Scan for the cell matching the given text and deliver its (X, Y) coordinate at center. 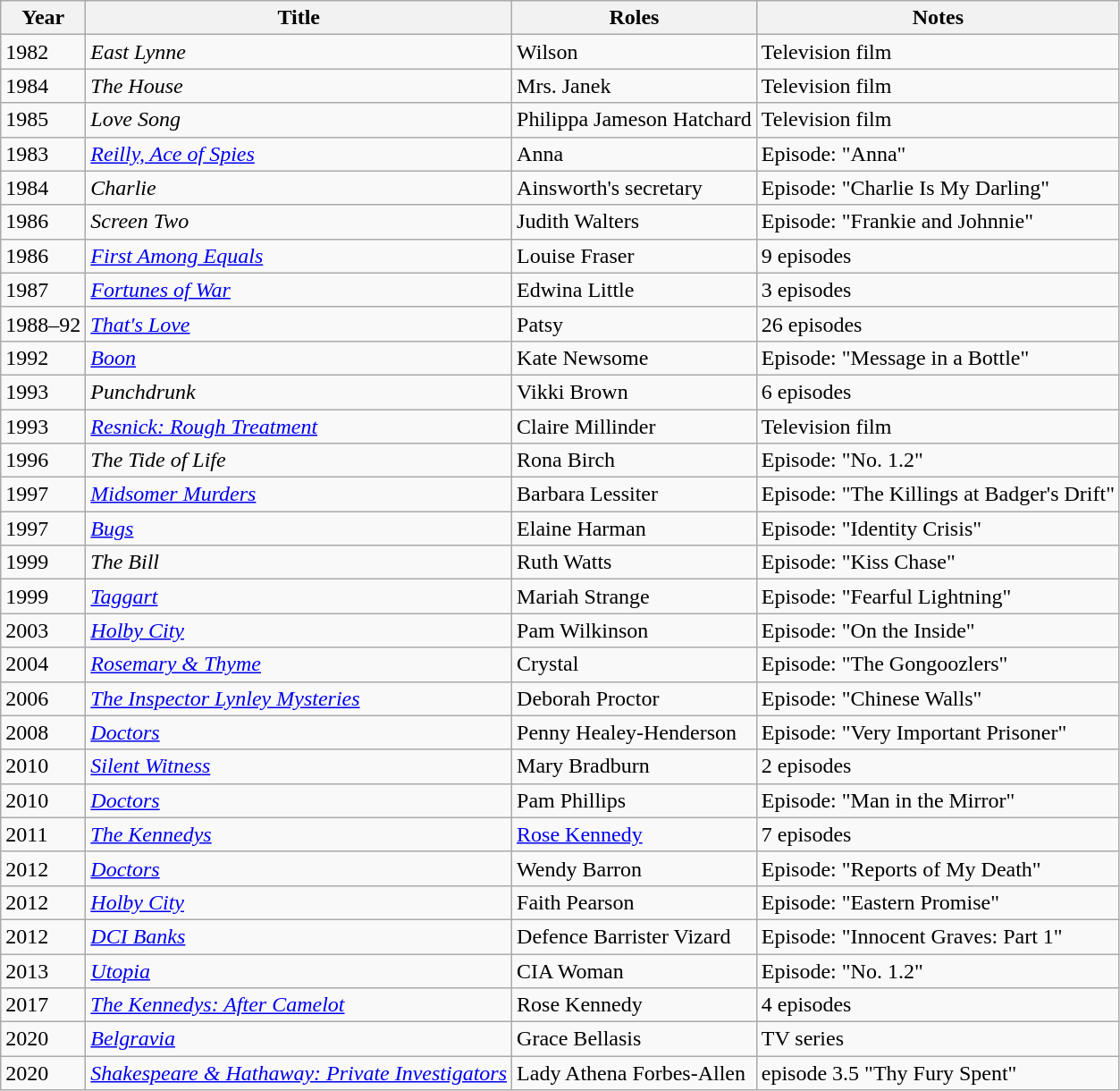
Deborah Proctor (635, 698)
Crystal (635, 664)
2006 (43, 698)
The Inspector Lynley Mysteries (299, 698)
Reilly, Ace of Spies (299, 154)
Episode: "Innocent Graves: Part 1" (938, 936)
Louise Fraser (635, 256)
Episode: "On the Inside" (938, 630)
26 episodes (938, 324)
Anna (635, 154)
Episode: "Chinese Walls" (938, 698)
Silent Witness (299, 766)
Episode: "Very Important Prisoner" (938, 732)
4 episodes (938, 1005)
The Bill (299, 562)
Kate Newsome (635, 358)
Grace Bellasis (635, 1039)
Philippa Jameson Hatchard (635, 120)
2004 (43, 664)
2013 (43, 970)
Rosemary & Thyme (299, 664)
Taggart (299, 596)
Episode: "The Gongoozlers" (938, 664)
Episode: "Man in the Mirror" (938, 800)
Belgravia (299, 1039)
Notes (938, 18)
The Kennedys (299, 834)
Mrs. Janek (635, 86)
Episode: "Anna" (938, 154)
Episode: "Frankie and Johnnie" (938, 222)
Resnick: Rough Treatment (299, 427)
TV series (938, 1039)
Defence Barrister Vizard (635, 936)
1988–92 (43, 324)
Episode: "Charlie Is My Darling" (938, 188)
Wilson (635, 52)
3 episodes (938, 290)
Penny Healey-Henderson (635, 732)
Roles (635, 18)
Love Song (299, 120)
Ruth Watts (635, 562)
Episode: "Reports of My Death" (938, 868)
Episode: "Fearful Lightning" (938, 596)
Pam Phillips (635, 800)
Bugs (299, 529)
Episode: "Kiss Chase" (938, 562)
Faith Pearson (635, 902)
Vikki Brown (635, 392)
Title (299, 18)
Episode: "Eastern Promise" (938, 902)
2003 (43, 630)
First Among Equals (299, 256)
Year (43, 18)
1992 (43, 358)
7 episodes (938, 834)
2 episodes (938, 766)
The Tide of Life (299, 461)
1983 (43, 154)
Barbara Lessiter (635, 495)
Mariah Strange (635, 596)
1987 (43, 290)
East Lynne (299, 52)
9 episodes (938, 256)
Shakespeare & Hathaway: Private Investigators (299, 1073)
1985 (43, 120)
Charlie (299, 188)
episode 3.5 "Thy Fury Spent" (938, 1073)
Lady Athena Forbes-Allen (635, 1073)
2017 (43, 1005)
Episode: "Message in a Bottle" (938, 358)
Edwina Little (635, 290)
Wendy Barron (635, 868)
The Kennedys: After Camelot (299, 1005)
The House (299, 86)
Fortunes of War (299, 290)
Boon (299, 358)
Punchdrunk (299, 392)
Mary Bradburn (635, 766)
Utopia (299, 970)
CIA Woman (635, 970)
1996 (43, 461)
Ainsworth's secretary (635, 188)
Patsy (635, 324)
Elaine Harman (635, 529)
Episode: "The Killings at Badger's Drift" (938, 495)
Screen Two (299, 222)
Judith Walters (635, 222)
DCI Banks (299, 936)
6 episodes (938, 392)
That's Love (299, 324)
Midsomer Murders (299, 495)
2008 (43, 732)
Rona Birch (635, 461)
Claire Millinder (635, 427)
1982 (43, 52)
2011 (43, 834)
Pam Wilkinson (635, 630)
Episode: "Identity Crisis" (938, 529)
